For the text-containing cell, return its midpoint in [X, Y] coordinate format. 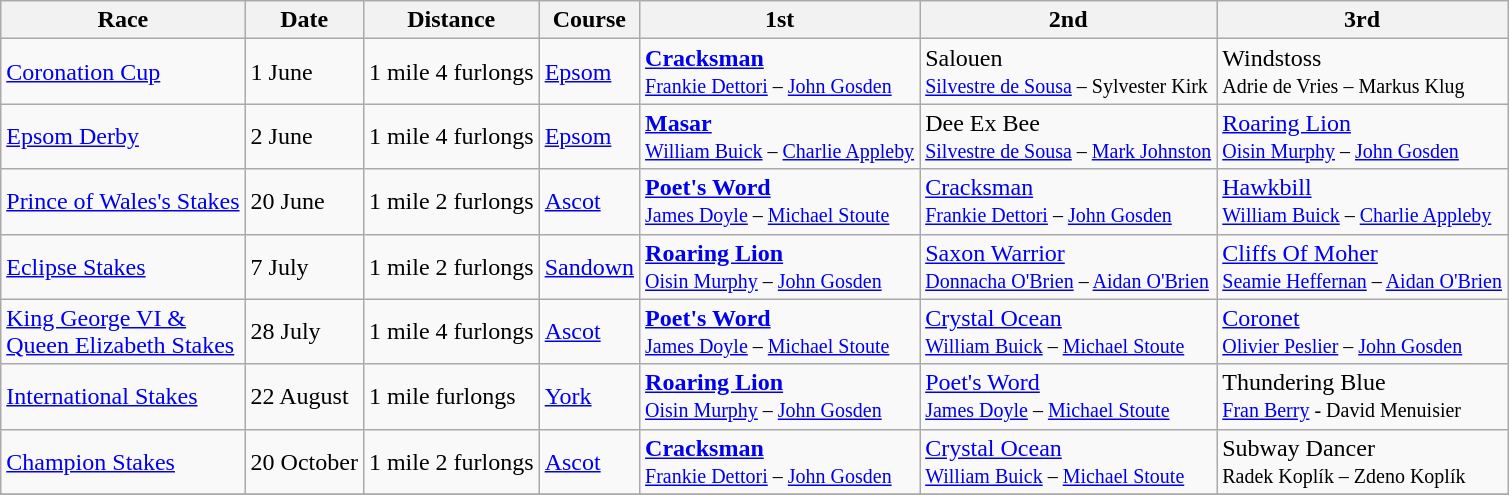
20 October [304, 462]
Cliffs Of MoherSeamie Heffernan – Aidan O'Brien [1362, 266]
1 mile furlongs [451, 396]
International Stakes [123, 396]
Subway DancerRadek Koplík – Zdeno Koplík [1362, 462]
Date [304, 20]
Epsom Derby [123, 136]
Course [589, 20]
Distance [451, 20]
MasarWilliam Buick – Charlie Appleby [780, 136]
22 August [304, 396]
2nd [1068, 20]
Thundering BlueFran Berry - David Menuisier [1362, 396]
20 June [304, 202]
Prince of Wales's Stakes [123, 202]
Sandown [589, 266]
Saxon WarriorDonnacha O'Brien – Aidan O'Brien [1068, 266]
Race [123, 20]
28 July [304, 332]
7 July [304, 266]
CoronetOlivier Peslier – John Gosden [1362, 332]
1 June [304, 72]
King George VI &Queen Elizabeth Stakes [123, 332]
Coronation Cup [123, 72]
Eclipse Stakes [123, 266]
York [589, 396]
SalouenSilvestre de Sousa – Sylvester Kirk [1068, 72]
HawkbillWilliam Buick – Charlie Appleby [1362, 202]
Dee Ex BeeSilvestre de Sousa – Mark Johnston [1068, 136]
1st [780, 20]
Champion Stakes [123, 462]
WindstossAdrie de Vries – Markus Klug [1362, 72]
2 June [304, 136]
3rd [1362, 20]
